Determine the [X, Y] coordinate at the center of the cell enclosing the given text.  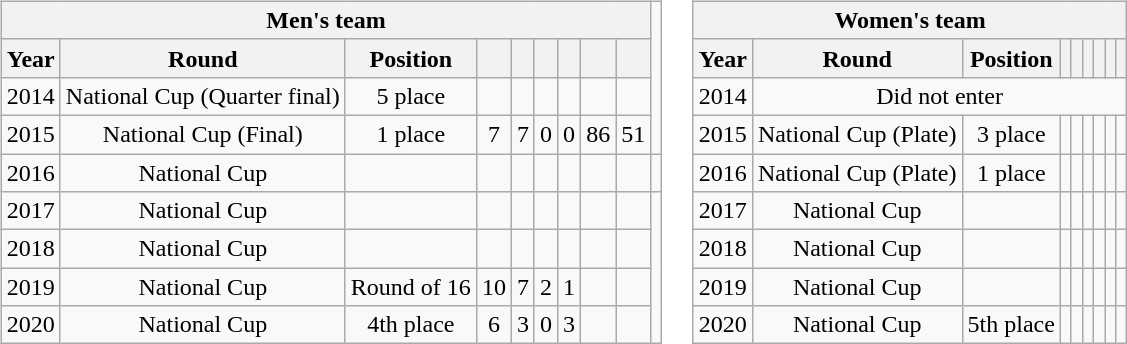
National Cup (Quarter final) [202, 96]
Did not enter [939, 96]
3 place [1011, 134]
6 [494, 325]
Women's team [910, 20]
10 [494, 287]
4th place [410, 325]
2 [546, 287]
Men's team [326, 20]
Round of 16 [410, 287]
5th place [1011, 325]
National Cup (Final) [202, 134]
5 place [410, 96]
1 [570, 287]
51 [634, 134]
86 [598, 134]
